Extract the [x, y] coordinate from the center of the cell holding the provided text.  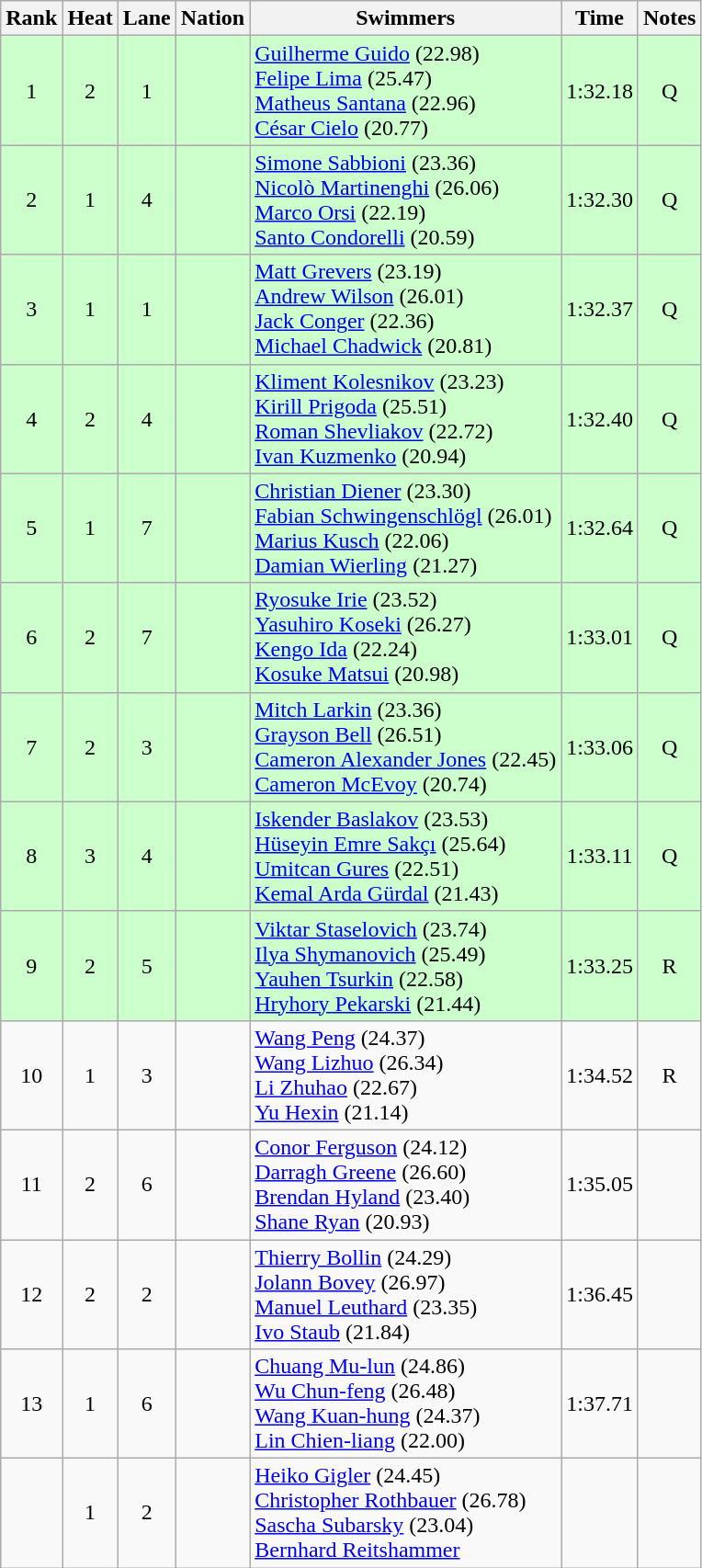
9 [31, 965]
Lane [147, 18]
1:37.71 [600, 1404]
Mitch Larkin (23.36)Grayson Bell (26.51)Cameron Alexander Jones (22.45)Cameron McEvoy (20.74) [406, 746]
1:33.01 [600, 638]
1:33.06 [600, 746]
Guilherme Guido (22.98)Felipe Lima (25.47)Matheus Santana (22.96)César Cielo (20.77) [406, 90]
1:34.52 [600, 1075]
1:33.11 [600, 857]
1:33.25 [600, 965]
Chuang Mu-lun (24.86)Wu Chun-feng (26.48)Wang Kuan-hung (24.37)Lin Chien-liang (22.00) [406, 1404]
1:32.40 [600, 419]
12 [31, 1294]
8 [31, 857]
1:32.30 [600, 200]
Christian Diener (23.30)Fabian Schwingenschlögl (26.01)Marius Kusch (22.06)Damian Wierling (21.27) [406, 528]
Simone Sabbioni (23.36)Nicolò Martinenghi (26.06)Marco Orsi (22.19)Santo Condorelli (20.59) [406, 200]
Conor Ferguson (24.12)Darragh Greene (26.60)Brendan Hyland (23.40)Shane Ryan (20.93) [406, 1184]
Thierry Bollin (24.29)Jolann Bovey (26.97)Manuel Leuthard (23.35)Ivo Staub (21.84) [406, 1294]
Swimmers [406, 18]
Matt Grevers (23.19)Andrew Wilson (26.01)Jack Conger (22.36)Michael Chadwick (20.81) [406, 309]
1:35.05 [600, 1184]
Iskender Baslakov (23.53)Hüseyin Emre Sakçı (25.64)Umitcan Gures (22.51)Kemal Arda Gürdal (21.43) [406, 857]
1:32.18 [600, 90]
Viktar Staselovich (23.74)Ilya Shymanovich (25.49)Yauhen Tsurkin (22.58)Hryhory Pekarski (21.44) [406, 965]
1:36.45 [600, 1294]
Notes [669, 18]
1:32.64 [600, 528]
13 [31, 1404]
Wang Peng (24.37)Wang Lizhuo (26.34)Li Zhuhao (22.67)Yu Hexin (21.14) [406, 1075]
Ryosuke Irie (23.52)Yasuhiro Koseki (26.27)Kengo Ida (22.24)Kosuke Matsui (20.98) [406, 638]
Rank [31, 18]
11 [31, 1184]
Nation [212, 18]
Time [600, 18]
10 [31, 1075]
1:32.37 [600, 309]
Kliment Kolesnikov (23.23)Kirill Prigoda (25.51)Roman Shevliakov (22.72)Ivan Kuzmenko (20.94) [406, 419]
Heiko Gigler (24.45)Christopher Rothbauer (26.78)Sascha Subarsky (23.04)Bernhard Reitshammer [406, 1513]
Heat [90, 18]
